Scan for the cell matching the given text and deliver its (x, y) coordinate at center. 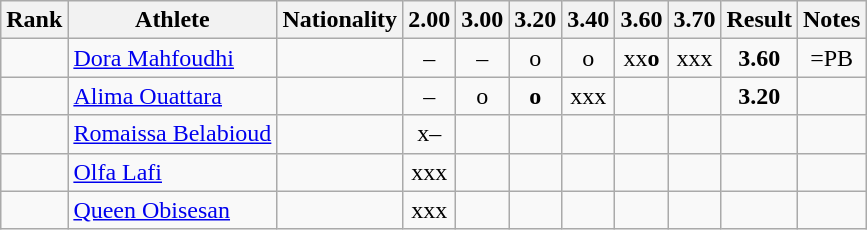
Dora Mahfoudhi (172, 58)
=PB (831, 58)
Nationality (340, 20)
Athlete (172, 20)
3.00 (482, 20)
3.70 (694, 20)
Romaissa Belabioud (172, 134)
xxo (642, 58)
3.40 (588, 20)
Notes (831, 20)
2.00 (430, 20)
Alima Ouattara (172, 96)
x– (430, 134)
Rank (34, 20)
Olfa Lafi (172, 172)
Result (759, 20)
Queen Obisesan (172, 210)
